Determine the (x, y) coordinate at the center of the cell enclosing the given text.  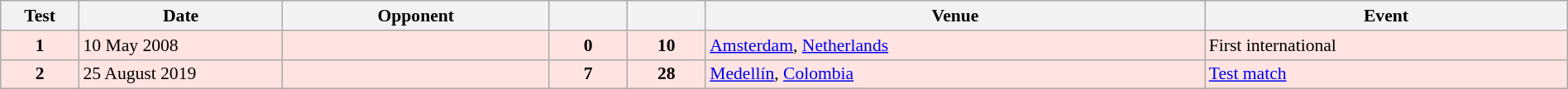
First international (1386, 45)
Test match (1386, 74)
Opponent (416, 16)
10 May 2008 (180, 45)
1 (40, 45)
Test (40, 16)
Medellín, Colombia (954, 74)
0 (589, 45)
Event (1386, 16)
2 (40, 74)
Venue (954, 16)
28 (667, 74)
Amsterdam, Netherlands (954, 45)
7 (589, 74)
Date (180, 16)
10 (667, 45)
25 August 2019 (180, 74)
